Capture the cell that displays the provided text and extract its [X, Y] central coordinate. 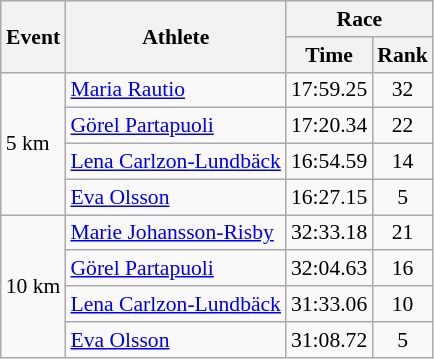
17:20.34 [329, 126]
32:04.63 [329, 269]
31:08.72 [329, 340]
14 [402, 162]
32 [402, 90]
Event [34, 36]
Athlete [175, 36]
17:59.25 [329, 90]
10 km [34, 286]
16:54.59 [329, 162]
10 [402, 304]
16:27.15 [329, 197]
Time [329, 55]
31:33.06 [329, 304]
22 [402, 126]
Race [360, 19]
5 km [34, 143]
21 [402, 233]
Marie Johansson-Risby [175, 233]
32:33.18 [329, 233]
Rank [402, 55]
Maria Rautio [175, 90]
16 [402, 269]
